From the cell containing the given text, extract its center point as (x, y) coordinate. 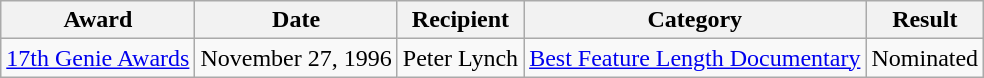
Recipient (460, 20)
Result (925, 20)
Peter Lynch (460, 58)
Best Feature Length Documentary (695, 58)
November 27, 1996 (296, 58)
Date (296, 20)
17th Genie Awards (98, 58)
Award (98, 20)
Nominated (925, 58)
Category (695, 20)
